Return (X, Y) of the center of cell containing provided text 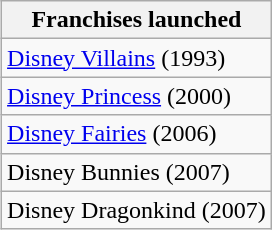
Disney Fairies (2006) (137, 134)
Disney Villains (1993) (137, 58)
Disney Dragonkind (2007) (137, 210)
Franchises launched (137, 20)
Disney Princess (2000) (137, 96)
Disney Bunnies (2007) (137, 172)
